Determine the [x, y] coordinate at the center of the cell enclosing the given text.  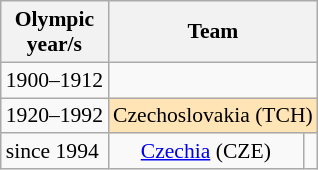
Olympicyear/s [54, 32]
since 1994 [54, 152]
1920–1992 [54, 116]
Team [213, 32]
Czechoslovakia (TCH) [213, 116]
1900–1912 [54, 80]
Czechia (CZE) [206, 152]
